Extract the [x, y] coordinate from the center of the cell holding the provided text.  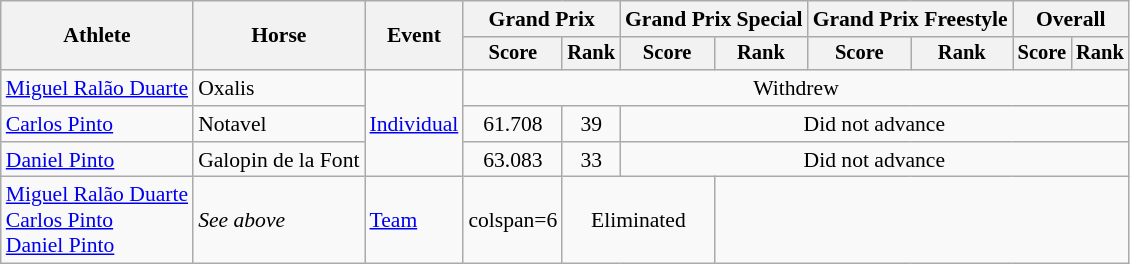
colspan=6 [512, 220]
Miguel Ralão Duarte [97, 88]
Individual [414, 124]
Oxalis [278, 88]
Overall [1071, 19]
63.083 [512, 160]
Horse [278, 36]
61.708 [512, 124]
Daniel Pinto [97, 160]
See above [278, 220]
39 [591, 124]
Athlete [97, 36]
Event [414, 36]
Grand Prix Special [714, 19]
Withdrew [796, 88]
Galopin de la Font [278, 160]
33 [591, 160]
Notavel [278, 124]
Grand Prix [542, 19]
Miguel Ralão DuarteCarlos PintoDaniel Pinto [97, 220]
Grand Prix Freestyle [910, 19]
Eliminated [638, 220]
Carlos Pinto [97, 124]
Team [414, 220]
